From the cell containing the given text, extract its center point as (x, y) coordinate. 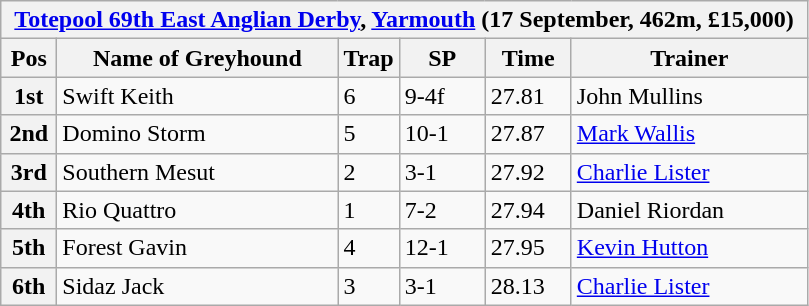
7-2 (442, 210)
5 (368, 134)
Swift Keith (198, 96)
Trap (368, 58)
1 (368, 210)
27.81 (528, 96)
SP (442, 58)
2 (368, 172)
Forest Gavin (198, 248)
6 (368, 96)
Daniel Riordan (689, 210)
Domino Storm (198, 134)
27.94 (528, 210)
Pos (29, 58)
Sidaz Jack (198, 286)
27.87 (528, 134)
28.13 (528, 286)
Totepool 69th East Anglian Derby, Yarmouth (17 September, 462m, £15,000) (404, 20)
4th (29, 210)
2nd (29, 134)
Kevin Hutton (689, 248)
27.92 (528, 172)
Trainer (689, 58)
27.95 (528, 248)
12-1 (442, 248)
Southern Mesut (198, 172)
4 (368, 248)
5th (29, 248)
3rd (29, 172)
6th (29, 286)
1st (29, 96)
10-1 (442, 134)
3 (368, 286)
Name of Greyhound (198, 58)
Mark Wallis (689, 134)
Rio Quattro (198, 210)
Time (528, 58)
9-4f (442, 96)
John Mullins (689, 96)
